From the cell containing the given text, extract its center point as (x, y) coordinate. 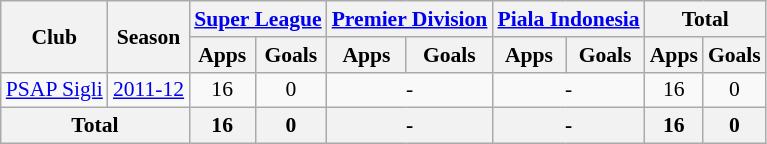
Piala Indonesia (568, 19)
Super League (258, 19)
Club (54, 36)
PSAP Sigli (54, 90)
Season (148, 36)
2011-12 (148, 90)
Premier Division (410, 19)
